Output the [x, y] coordinate of the center of the cell containing the given text.  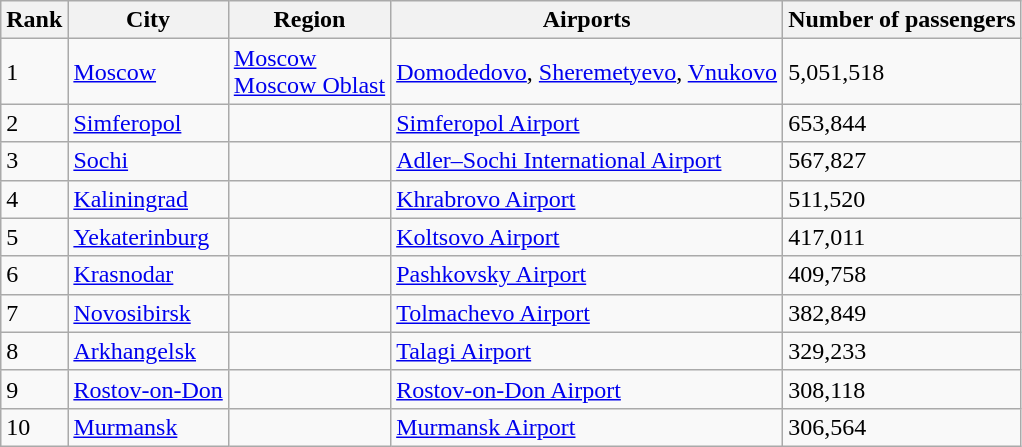
Simferopol [148, 123]
Murmansk [148, 427]
Tolmachevo Airport [587, 313]
Novosibirsk [148, 313]
Kaliningrad [148, 199]
Domodedovo, Sheremetyevo, Vnukovo [587, 72]
Rostov-on-Don [148, 389]
Moscow [148, 72]
Khrabrovo Airport [587, 199]
Airports [587, 20]
Rostov-on-Don Airport [587, 389]
417,011 [902, 237]
Koltsovo Airport [587, 237]
Adler–Sochi International Airport [587, 161]
7 [34, 313]
1 [34, 72]
10 [34, 427]
Yekaterinburg [148, 237]
Simferopol Airport [587, 123]
Sochi [148, 161]
511,520 [902, 199]
5 [34, 237]
2 [34, 123]
9 [34, 389]
306,564 [902, 427]
4 [34, 199]
329,233 [902, 351]
Pashkovsky Airport [587, 275]
Region [309, 20]
567,827 [902, 161]
382,849 [902, 313]
Krasnodar [148, 275]
5,051,518 [902, 72]
Rank [34, 20]
Moscow Moscow Oblast [309, 72]
653,844 [902, 123]
Number of passengers [902, 20]
8 [34, 351]
Murmansk Airport [587, 427]
6 [34, 275]
Talagi Airport [587, 351]
3 [34, 161]
308,118 [902, 389]
City [148, 20]
409,758 [902, 275]
Arkhangelsk [148, 351]
